Identify which cell holds the provided text, then report its [x, y] central coordinate. 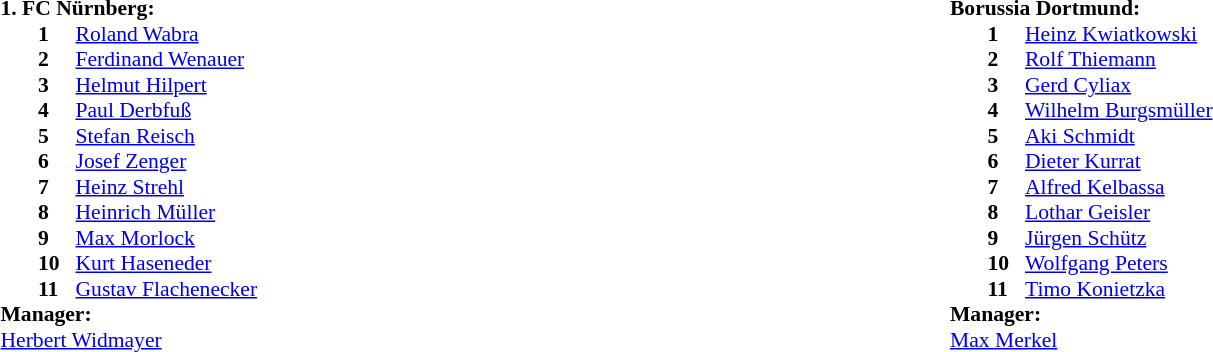
Wolfgang Peters [1119, 263]
Josef Zenger [167, 161]
Rolf Thiemann [1119, 59]
Roland Wabra [167, 34]
Alfred Kelbassa [1119, 187]
Gerd Cyliax [1119, 85]
Gustav Flachenecker [167, 289]
Max Morlock [167, 238]
Heinz Strehl [167, 187]
Timo Konietzka [1119, 289]
Wilhelm Burgsmüller [1119, 111]
Paul Derbfuß [167, 111]
Dieter Kurrat [1119, 161]
Jürgen Schütz [1119, 238]
Aki Schmidt [1119, 136]
Stefan Reisch [167, 136]
Helmut Hilpert [167, 85]
Heinz Kwiatkowski [1119, 34]
Kurt Haseneder [167, 263]
Ferdinand Wenauer [167, 59]
Lothar Geisler [1119, 213]
Heinrich Müller [167, 213]
